Pinpoint the cell where the given text exists, returning its (x, y) midpoint coordinate. 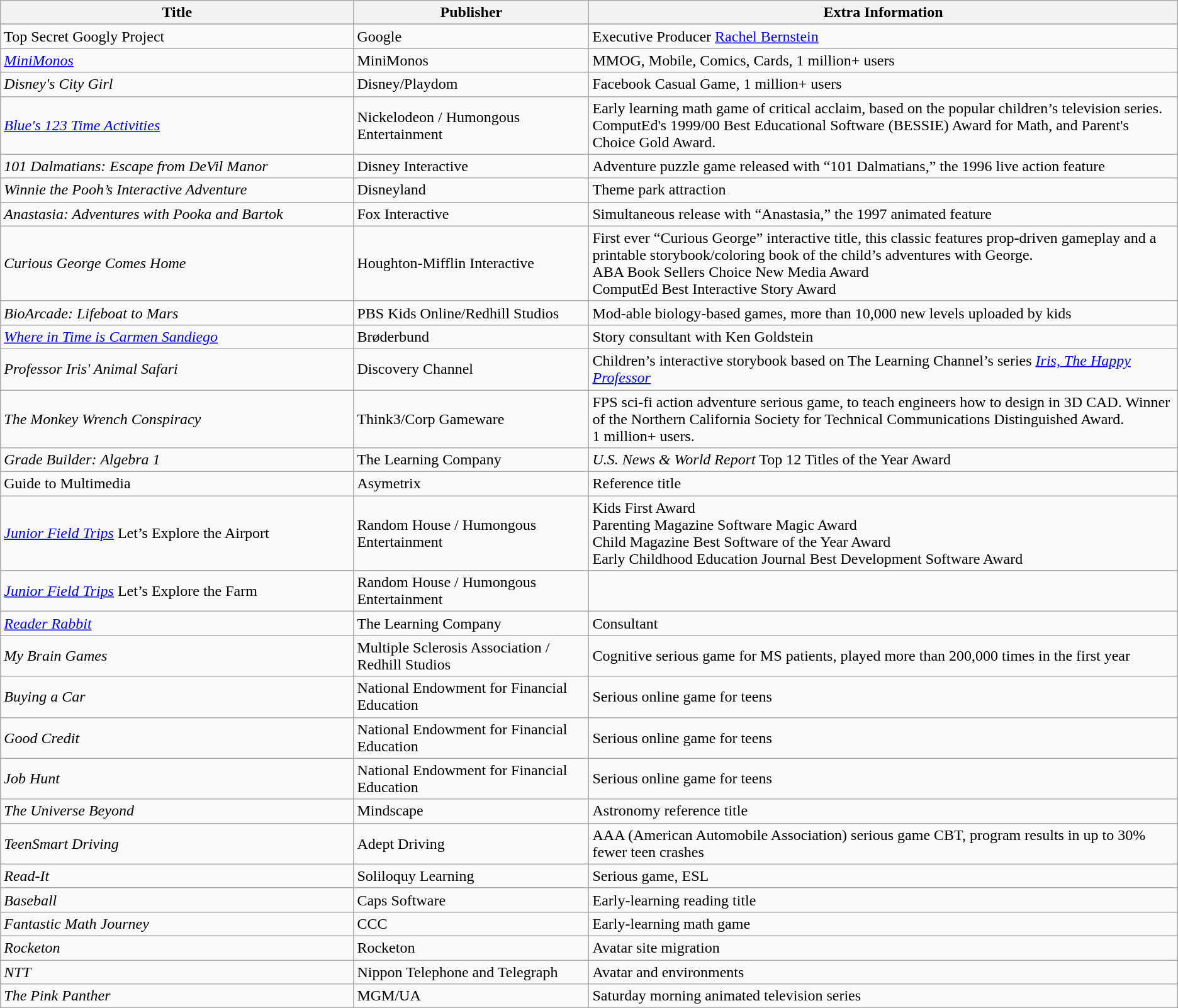
Discovery Channel (471, 369)
Good Credit (177, 737)
Avatar site migration (883, 948)
Professor Iris' Animal Safari (177, 369)
Nippon Telephone and Telegraph (471, 972)
Junior Field Trips Let’s Explore the Airport (177, 534)
My Brain Games (177, 656)
Fantastic Math Journey (177, 924)
Reader Rabbit (177, 624)
U.S. News & World Report Top 12 Titles of the Year Award (883, 460)
Baseball (177, 900)
101 Dalmatians: Escape from DeVil Manor (177, 166)
Mindscape (471, 811)
Mod-able biology-based games, more than 10,000 new levels uploaded by kids (883, 313)
Story consultant with Ken Goldstein (883, 337)
The Pink Panther (177, 996)
Think3/Corp Gameware (471, 419)
Nickelodeon / Humongous Entertainment (471, 125)
Disney/Playdom (471, 84)
Publisher (471, 13)
Asymetrix (471, 484)
Curious George Comes Home (177, 263)
BioArcade: Lifeboat to Mars (177, 313)
Consultant (883, 624)
Disney Interactive (471, 166)
Houghton-Mifflin Interactive (471, 263)
AAA (American Automobile Association) serious game CBT, program results in up to 30% fewer teen crashes (883, 843)
The Universe Beyond (177, 811)
Soliloquy Learning (471, 876)
Read-It (177, 876)
Reference title (883, 484)
Fox Interactive (471, 214)
Executive Producer Rachel Bernstein (883, 36)
Disneyland (471, 190)
Saturday morning animated television series (883, 996)
Winnie the Pooh’s Interactive Adventure (177, 190)
Caps Software (471, 900)
Facebook Casual Game, 1 million+ users (883, 84)
Extra Information (883, 13)
Early-learning reading title (883, 900)
Adventure puzzle game released with “101 Dalmatians,” the 1996 live action feature (883, 166)
Guide to Multimedia (177, 484)
Simultaneous release with “Anastasia,” the 1997 animated feature (883, 214)
Brøderbund (471, 337)
Early-learning math game (883, 924)
Where in Time is Carmen Sandiego (177, 337)
Junior Field Trips Let’s Explore the Farm (177, 591)
The Monkey Wrench Conspiracy (177, 419)
Disney's City Girl (177, 84)
Blue's 123 Time Activities (177, 125)
Avatar and environments (883, 972)
Buying a Car (177, 697)
Top Secret Googly Project (177, 36)
Anastasia: Adventures with Pooka and Bartok (177, 214)
Adept Driving (471, 843)
Multiple Sclerosis Association / Redhill Studios (471, 656)
Job Hunt (177, 779)
MGM/UA (471, 996)
Title (177, 13)
CCC (471, 924)
NTT (177, 972)
Google (471, 36)
Grade Builder: Algebra 1 (177, 460)
Cognitive serious game for MS patients, played more than 200,000 times in the first year (883, 656)
Astronomy reference title (883, 811)
Children’s interactive storybook based on The Learning Channel’s series Iris, The Happy Professor (883, 369)
TeenSmart Driving (177, 843)
Serious game, ESL (883, 876)
PBS Kids Online/Redhill Studios (471, 313)
MMOG, Mobile, Comics, Cards, 1 million+ users (883, 60)
Theme park attraction (883, 190)
